From the cell containing the given text, extract its center point as [x, y] coordinate. 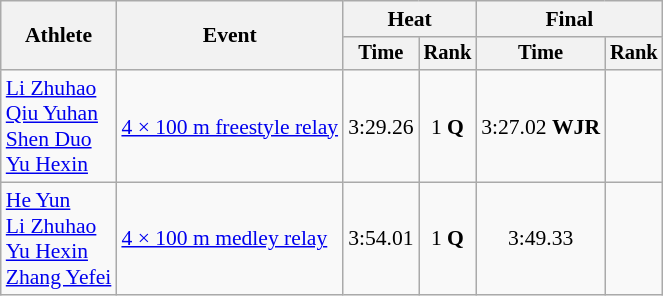
Heat [410, 19]
Event [230, 36]
4 × 100 m freestyle relay [230, 126]
3:27.02 WJR [540, 126]
Li ZhuhaoQiu YuhanShen DuoYu Hexin [59, 126]
Final [569, 19]
3:49.33 [540, 239]
4 × 100 m medley relay [230, 239]
3:54.01 [380, 239]
Athlete [59, 36]
3:29.26 [380, 126]
He YunLi ZhuhaoYu HexinZhang Yefei [59, 239]
